Locate the cell with the specified text and output its (x, y) center coordinate. 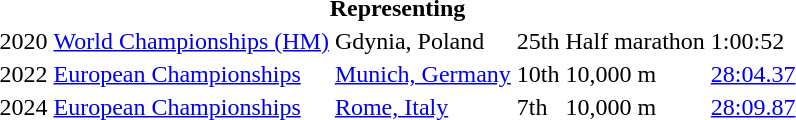
10th (538, 74)
Half marathon (635, 41)
10,000 m (635, 74)
Gdynia, Poland (422, 41)
Munich, Germany (422, 74)
European Championships (191, 74)
World Championships (HM) (191, 41)
25th (538, 41)
